Determine the [X, Y] coordinate at the center of the cell enclosing the given text.  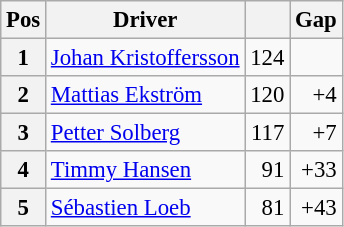
+7 [316, 133]
Sébastien Loeb [146, 208]
2 [24, 95]
117 [268, 133]
91 [268, 170]
1 [24, 58]
Gap [316, 20]
Johan Kristoffersson [146, 58]
+43 [316, 208]
81 [268, 208]
120 [268, 95]
3 [24, 133]
124 [268, 58]
5 [24, 208]
Pos [24, 20]
Timmy Hansen [146, 170]
+4 [316, 95]
Mattias Ekström [146, 95]
Driver [146, 20]
+33 [316, 170]
4 [24, 170]
Petter Solberg [146, 133]
